Identify which cell holds the provided text, then report its (X, Y) central coordinate. 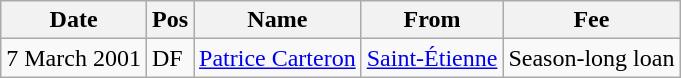
7 March 2001 (74, 58)
Season-long loan (592, 58)
Pos (170, 20)
From (432, 20)
Saint-Étienne (432, 58)
Patrice Carteron (278, 58)
Name (278, 20)
Date (74, 20)
Fee (592, 20)
DF (170, 58)
